Determine the [X, Y] coordinate at the center of the cell enclosing the given text.  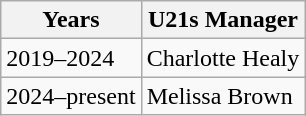
Years [71, 20]
Melissa Brown [223, 96]
U21s Manager [223, 20]
2019–2024 [71, 58]
Charlotte Healy [223, 58]
2024–present [71, 96]
